Search for the cell housing the specified text and yield its (x, y) center coordinate. 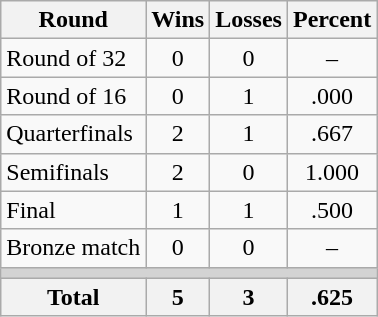
Final (74, 210)
.667 (332, 134)
Round (74, 20)
Quarterfinals (74, 134)
Losses (249, 20)
Round of 16 (74, 96)
Round of 32 (74, 58)
Total (74, 297)
.625 (332, 297)
1.000 (332, 172)
Semifinals (74, 172)
5 (178, 297)
.500 (332, 210)
3 (249, 297)
Wins (178, 20)
Bronze match (74, 248)
Percent (332, 20)
.000 (332, 96)
